Find where the given text appears and provide that cell's center as [x, y] coordinate. 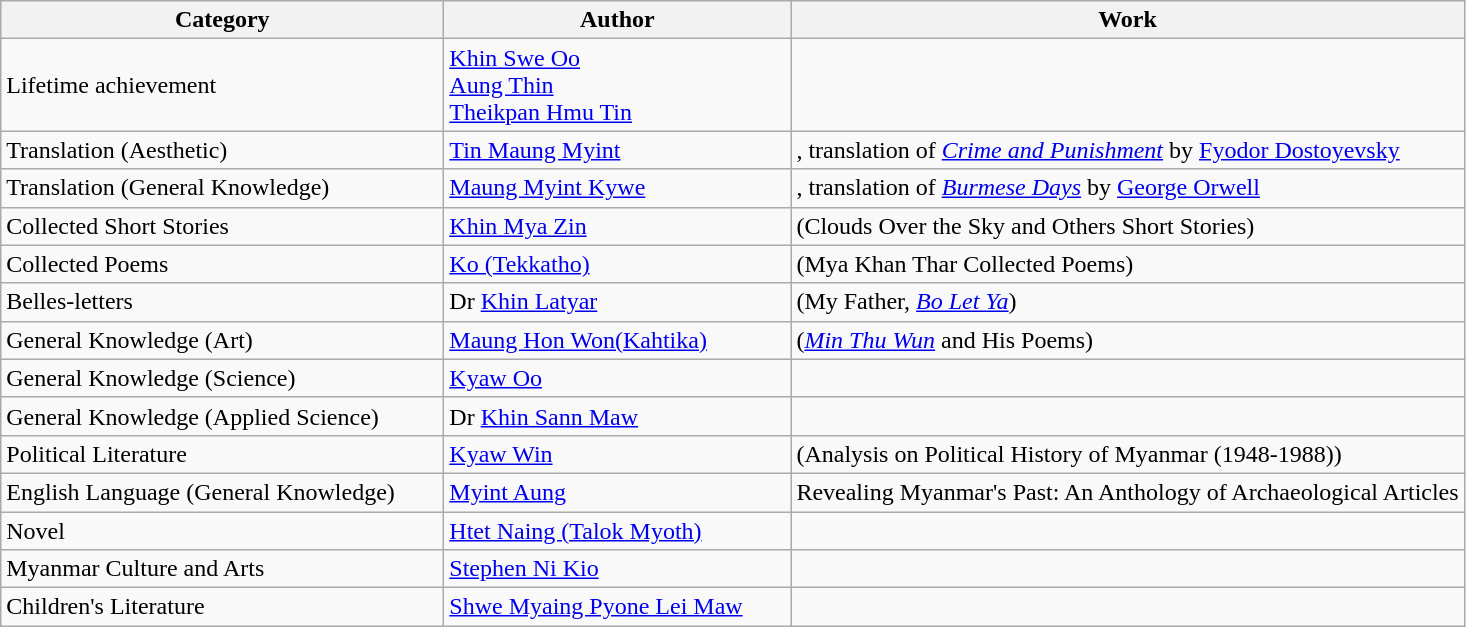
Political Literature [222, 454]
Ko (Tekkatho) [618, 264]
Shwe Myaing Pyone Lei Maw [618, 607]
General Knowledge (Science) [222, 378]
Children's Literature [222, 607]
Novel [222, 531]
Khin Swe OoAung ThinTheikpan Hmu Tin [618, 85]
(Analysis on Political History of Myanmar (1948-1988)) [1128, 454]
Tin Maung Myint [618, 150]
(My Father, Bo Let Ya) [1128, 302]
Dr Khin Sann Maw [618, 416]
(Mya Khan Thar Collected Poems) [1128, 264]
Myanmar Culture and Arts [222, 569]
Collected Poems [222, 264]
Revealing Myanmar's Past: An Anthology of Archaeological Articles [1128, 492]
, translation of Crime and Punishment by Fyodor Dostoyevsky [1128, 150]
Collected Short Stories [222, 226]
General Knowledge (Applied Science) [222, 416]
Dr Khin Latyar [618, 302]
Stephen Ni Kio [618, 569]
Kyaw Oo [618, 378]
Myint Aung [618, 492]
Translation (Aesthetic) [222, 150]
Author [618, 20]
Work [1128, 20]
, translation of Burmese Days by George Orwell [1128, 188]
English Language (General Knowledge) [222, 492]
Khin Mya Zin [618, 226]
Category [222, 20]
Translation (General Knowledge) [222, 188]
Htet Naing (Talok Myoth) [618, 531]
Lifetime achievement [222, 85]
Belles-letters [222, 302]
General Knowledge (Art) [222, 340]
Maung Hon Won(Kahtika) [618, 340]
Kyaw Win [618, 454]
(Clouds Over the Sky and Others Short Stories) [1128, 226]
Maung Myint Kywe [618, 188]
(Min Thu Wun and His Poems) [1128, 340]
